Detect which cell encompasses the target text, then output its (X, Y) center coordinate. 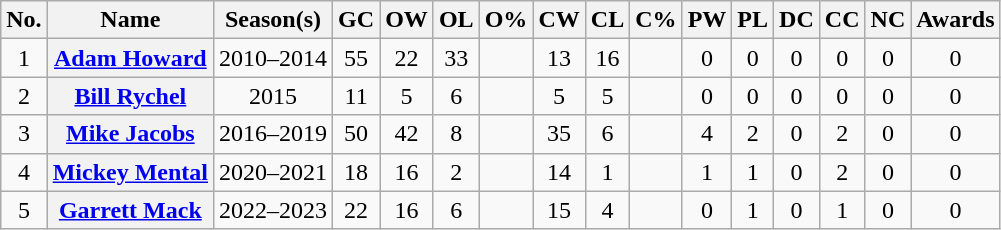
PW (707, 20)
OW (407, 20)
13 (559, 58)
33 (456, 58)
Season(s) (274, 20)
CC (842, 20)
Mike Jacobs (130, 134)
2010–2014 (274, 58)
Adam Howard (130, 58)
OL (456, 20)
Mickey Mental (130, 172)
DC (797, 20)
2022–2023 (274, 210)
11 (356, 96)
CL (607, 20)
14 (559, 172)
C% (656, 20)
35 (559, 134)
2016–2019 (274, 134)
2020–2021 (274, 172)
GC (356, 20)
O% (506, 20)
Garrett Mack (130, 210)
Awards (956, 20)
15 (559, 210)
Name (130, 20)
8 (456, 134)
18 (356, 172)
NC (888, 20)
No. (24, 20)
Bill Rychel (130, 96)
55 (356, 58)
3 (24, 134)
PL (753, 20)
42 (407, 134)
CW (559, 20)
2015 (274, 96)
50 (356, 134)
